Search for the cell housing the specified text and yield its [x, y] center coordinate. 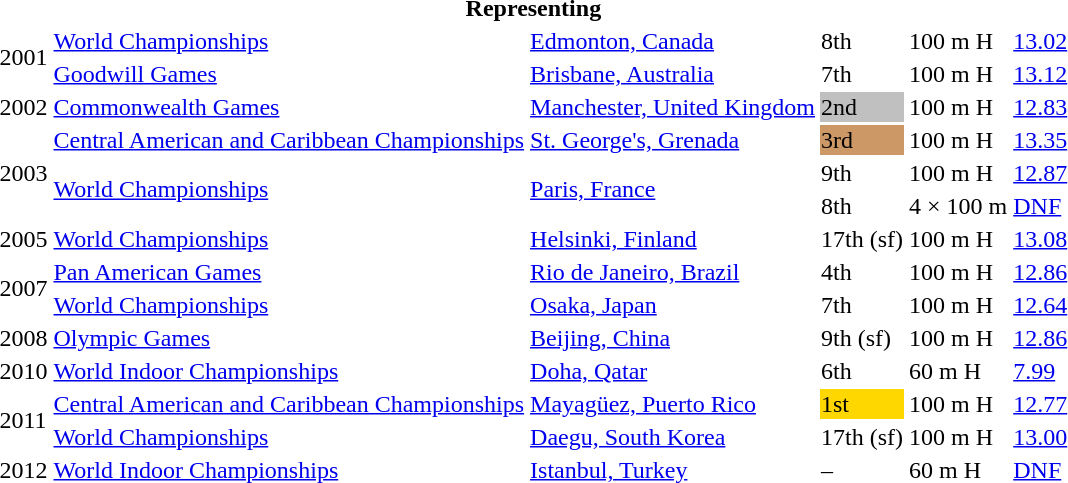
60 m H [958, 371]
Daegu, South Korea [673, 437]
Paris, France [673, 190]
Mayagüez, Puerto Rico [673, 404]
St. George's, Grenada [673, 140]
3rd [862, 140]
6th [862, 371]
Manchester, United Kingdom [673, 107]
Beijing, China [673, 338]
Commonwealth Games [289, 107]
Helsinki, Finland [673, 239]
World Indoor Championships [289, 371]
Rio de Janeiro, Brazil [673, 272]
Edmonton, Canada [673, 41]
Osaka, Japan [673, 305]
9th (sf) [862, 338]
Olympic Games [289, 338]
Doha, Qatar [673, 371]
Brisbane, Australia [673, 74]
4th [862, 272]
9th [862, 173]
4 × 100 m [958, 206]
Goodwill Games [289, 74]
1st [862, 404]
Pan American Games [289, 272]
2nd [862, 107]
